Find where the given text appears and provide that cell's center as (X, Y) coordinate. 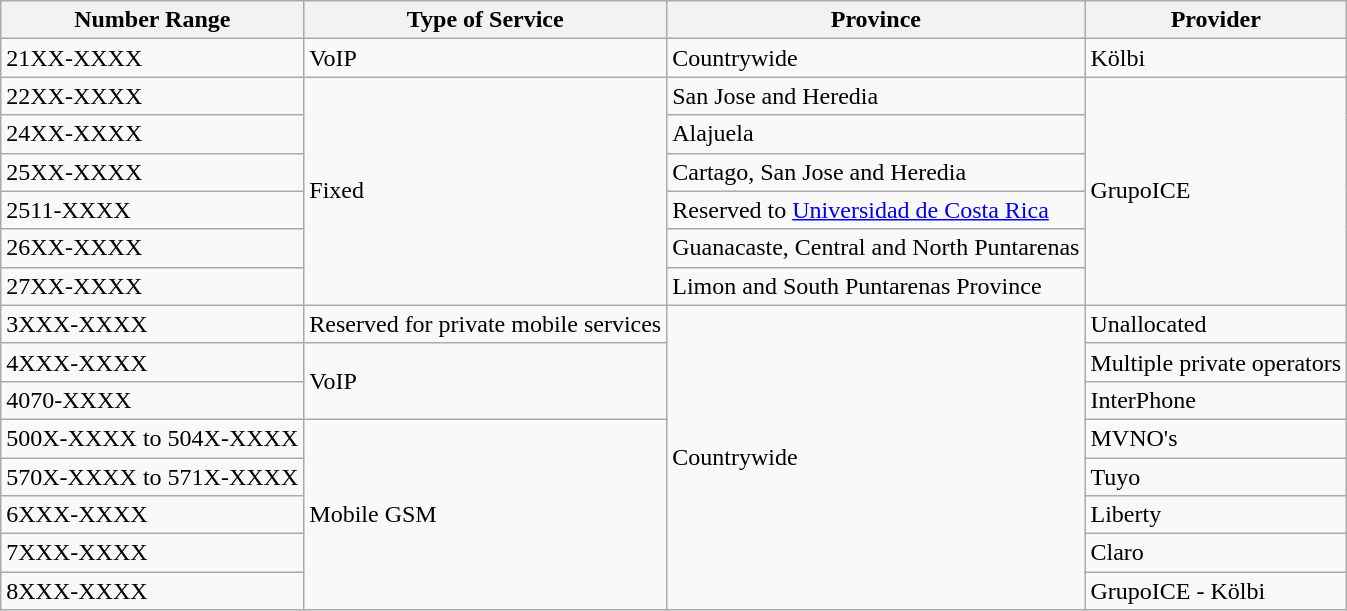
22XX-XXXX (152, 96)
San Jose and Heredia (876, 96)
Reserved to Universidad de Costa Rica (876, 210)
Type of Service (486, 20)
Number Range (152, 20)
MVNO's (1216, 438)
24XX-XXXX (152, 134)
Liberty (1216, 515)
6XXX-XXXX (152, 515)
500X-XXXX to 504X-XXXX (152, 438)
Guanacaste, Central and North Puntarenas (876, 248)
2511-XXXX (152, 210)
Reserved for private mobile services (486, 324)
Mobile GSM (486, 514)
21XX-XXXX (152, 58)
Multiple private operators (1216, 362)
InterPhone (1216, 400)
25XX-XXXX (152, 172)
570X-XXXX to 571X-XXXX (152, 477)
4070-XXXX (152, 400)
8XXX-XXXX (152, 591)
27XX-XXXX (152, 286)
4XXX-XXXX (152, 362)
Cartago, San Jose and Heredia (876, 172)
GrupoICE - Kölbi (1216, 591)
Tuyo (1216, 477)
Kölbi (1216, 58)
3XXX-XXXX (152, 324)
7XXX-XXXX (152, 553)
GrupoICE (1216, 191)
Unallocated (1216, 324)
Claro (1216, 553)
Province (876, 20)
26XX-XXXX (152, 248)
Alajuela (876, 134)
Limon and South Puntarenas Province (876, 286)
Fixed (486, 191)
Provider (1216, 20)
